Provide the (x, y) coordinate of the cell's center where the given text is located.  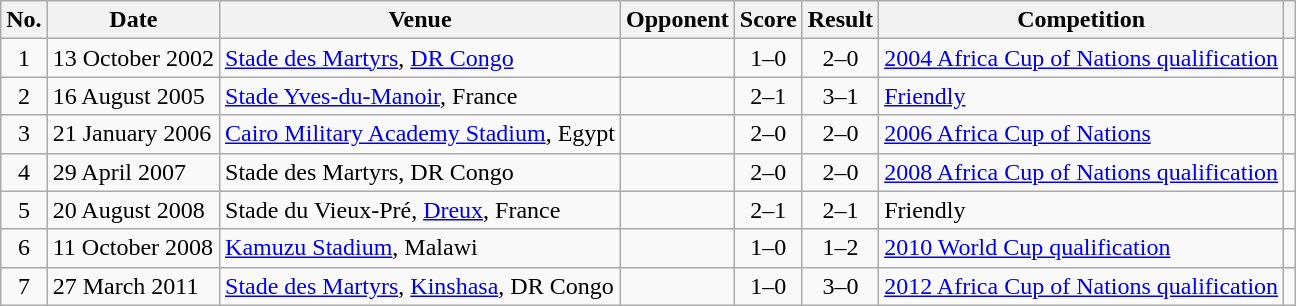
Stade Yves-du-Manoir, France (420, 96)
Stade des Martyrs, Kinshasa, DR Congo (420, 286)
3–1 (840, 96)
No. (24, 20)
2010 World Cup qualification (1082, 248)
13 October 2002 (133, 58)
29 April 2007 (133, 172)
3–0 (840, 286)
20 August 2008 (133, 210)
Date (133, 20)
7 (24, 286)
Stade du Vieux-Pré, Dreux, France (420, 210)
3 (24, 134)
2012 Africa Cup of Nations qualification (1082, 286)
Kamuzu Stadium, Malawi (420, 248)
Score (768, 20)
27 March 2011 (133, 286)
Competition (1082, 20)
4 (24, 172)
11 October 2008 (133, 248)
21 January 2006 (133, 134)
2 (24, 96)
1 (24, 58)
1–2 (840, 248)
6 (24, 248)
2006 Africa Cup of Nations (1082, 134)
Opponent (678, 20)
5 (24, 210)
16 August 2005 (133, 96)
2004 Africa Cup of Nations qualification (1082, 58)
Venue (420, 20)
Cairo Military Academy Stadium, Egypt (420, 134)
Result (840, 20)
2008 Africa Cup of Nations qualification (1082, 172)
